Scan for the cell matching the given text and deliver its [x, y] coordinate at center. 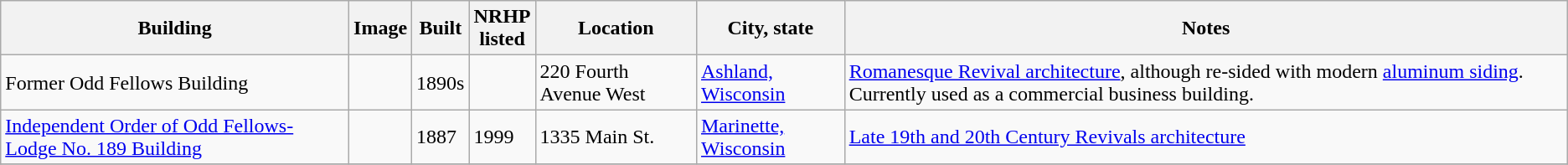
1887 [441, 137]
City, state [771, 28]
Location [616, 28]
Ashland, Wisconsin [771, 82]
Late 19th and 20th Century Revivals architecture [1206, 137]
NRHPlisted [503, 28]
Independent Order of Odd Fellows-Lodge No. 189 Building [175, 137]
1335 Main St. [616, 137]
Marinette, Wisconsin [771, 137]
Built [441, 28]
Former Odd Fellows Building [175, 82]
220 Fourth Avenue West [616, 82]
Building [175, 28]
Romanesque Revival architecture, although re-sided with modern aluminum siding. Currently used as a commercial business building. [1206, 82]
1999 [503, 137]
1890s [441, 82]
Notes [1206, 28]
Image [380, 28]
